Provide the [X, Y] coordinate of the cell's center where the given text is located.  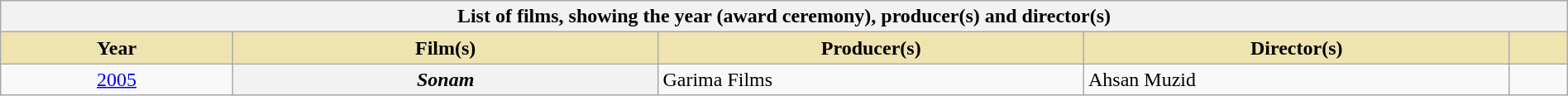
Director(s) [1297, 48]
Film(s) [445, 48]
Year [117, 48]
Garima Films [872, 79]
Ahsan Muzid [1297, 79]
Sonam [445, 79]
2005 [117, 79]
List of films, showing the year (award ceremony), producer(s) and director(s) [784, 17]
Producer(s) [872, 48]
